Detect which cell encompasses the target text, then output its [x, y] center coordinate. 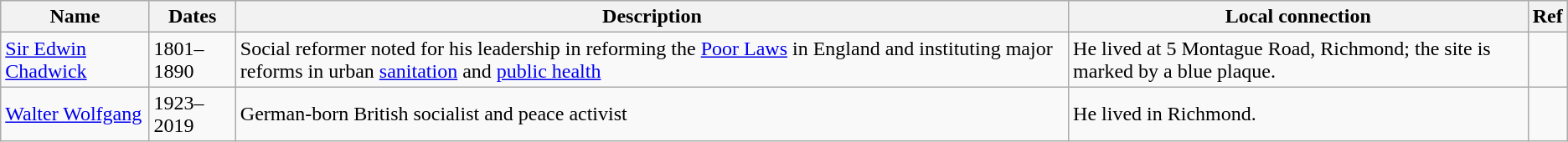
Dates [193, 17]
Walter Wolfgang [75, 114]
Ref [1548, 17]
Sir Edwin Chadwick [75, 60]
Local connection [1298, 17]
He lived at 5 Montague Road, Richmond; the site is marked by a blue plaque. [1298, 60]
1801–1890 [193, 60]
1923–2019 [193, 114]
Description [652, 17]
German-born British socialist and peace activist [652, 114]
He lived in Richmond. [1298, 114]
Social reformer noted for his leadership in reforming the Poor Laws in England and instituting major reforms in urban sanitation and public health [652, 60]
Name [75, 17]
